Return the (x, y) coordinate for the center point of the cell that contains the specified text.  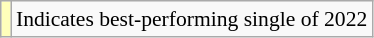
Indicates best-performing single of 2022 (192, 19)
